Search for the cell housing the specified text and yield its [x, y] center coordinate. 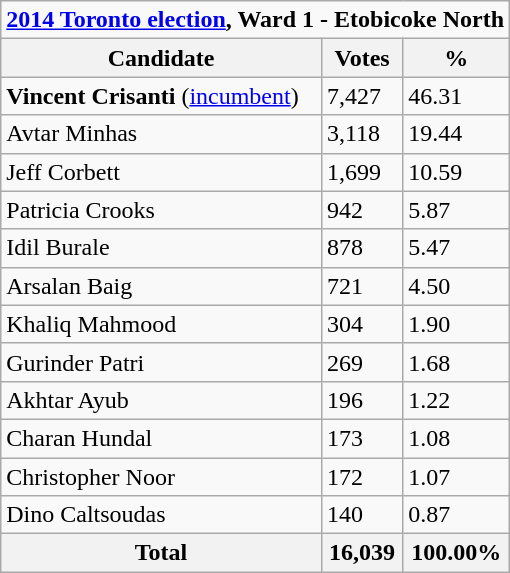
4.50 [456, 286]
Idil Burale [162, 248]
1.08 [456, 438]
46.31 [456, 96]
1.90 [456, 324]
173 [362, 438]
Avtar Minhas [162, 134]
Khaliq Mahmood [162, 324]
Patricia Crooks [162, 210]
942 [362, 210]
Total [162, 553]
Arsalan Baig [162, 286]
1.22 [456, 400]
Vincent Crisanti (incumbent) [162, 96]
1.07 [456, 477]
878 [362, 248]
100.00% [456, 553]
1,699 [362, 172]
196 [362, 400]
Gurinder Patri [162, 362]
Candidate [162, 58]
16,039 [362, 553]
Christopher Noor [162, 477]
5.47 [456, 248]
2014 Toronto election, Ward 1 - Etobicoke North [256, 20]
Votes [362, 58]
19.44 [456, 134]
269 [362, 362]
140 [362, 515]
Jeff Corbett [162, 172]
3,118 [362, 134]
Dino Caltsoudas [162, 515]
Charan Hundal [162, 438]
7,427 [362, 96]
5.87 [456, 210]
10.59 [456, 172]
304 [362, 324]
0.87 [456, 515]
721 [362, 286]
172 [362, 477]
% [456, 58]
Akhtar Ayub [162, 400]
1.68 [456, 362]
